Identify which cell holds the provided text, then report its [X, Y] central coordinate. 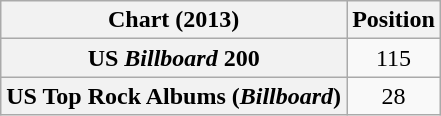
115 [394, 58]
28 [394, 96]
US Top Rock Albums (Billboard) [174, 96]
Position [394, 20]
US Billboard 200 [174, 58]
Chart (2013) [174, 20]
